Return the (x, y) coordinate for the center point of the cell that contains the specified text.  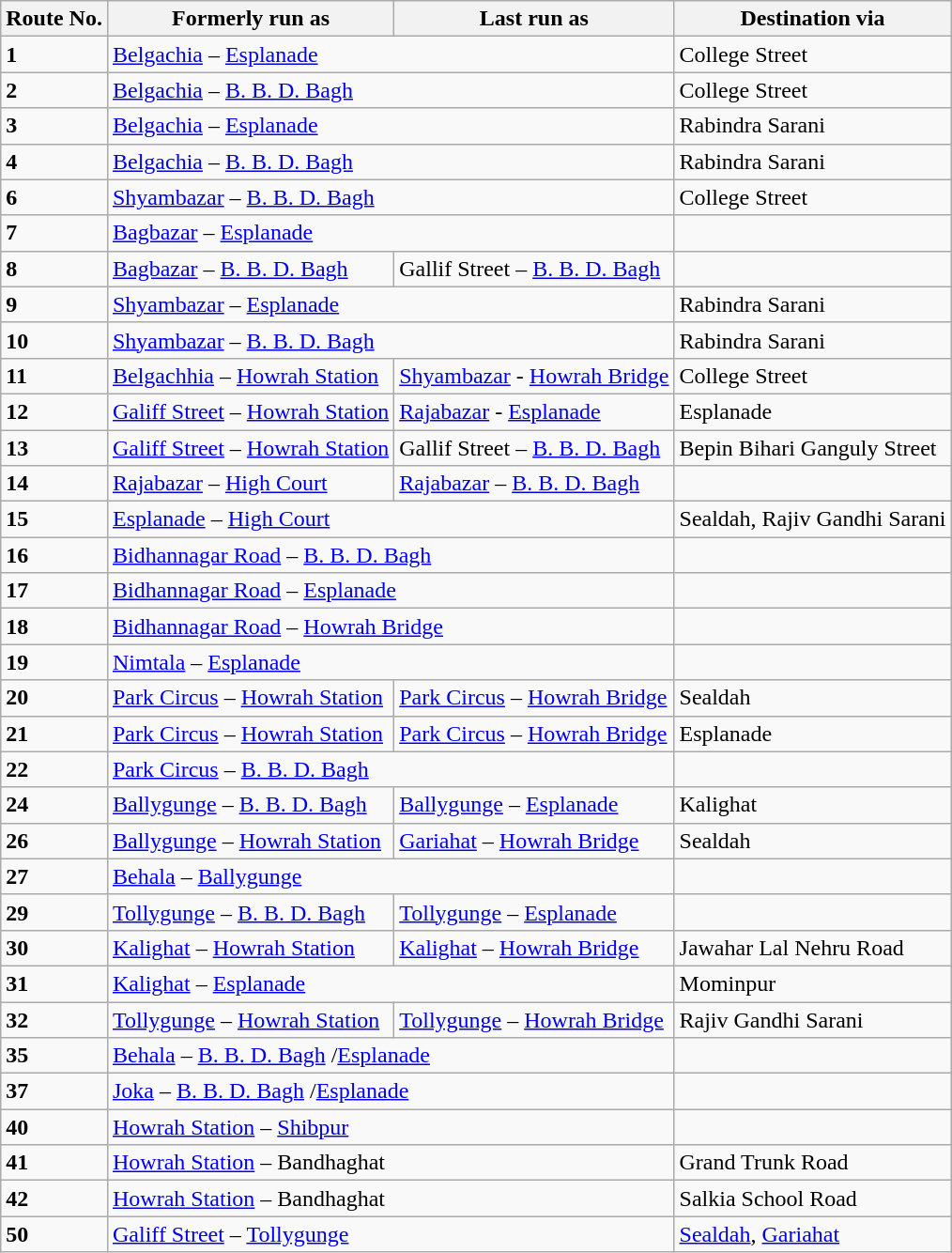
19 (54, 662)
Bepin Bihari Ganguly Street (813, 448)
Behala – Ballygunge (391, 876)
Kalighat – Howrah Station (250, 948)
11 (54, 376)
Kalighat (813, 805)
17 (54, 591)
15 (54, 519)
Sealdah, Rajiv Gandhi Sarani (813, 519)
27 (54, 876)
Ballygunge – B. B. D. Bagh (250, 805)
37 (54, 1091)
Jawahar Lal Nehru Road (813, 948)
29 (54, 912)
10 (54, 340)
Tollygunge – B. B. D. Bagh (250, 912)
Rajabazar - Esplanade (534, 411)
Bagbazar – Esplanade (391, 233)
Behala – B. B. D. Bagh /Esplanade (391, 1056)
Bidhannagar Road – Esplanade (391, 591)
Sealdah, Gariahat (813, 1234)
26 (54, 841)
14 (54, 484)
3 (54, 126)
Esplanade – High Court (391, 519)
Ballygunge – Howrah Station (250, 841)
Formerly run as (250, 19)
20 (54, 698)
9 (54, 304)
18 (54, 626)
Bidhannagar Road – B. B. D. Bagh (391, 555)
16 (54, 555)
Mominpur (813, 983)
6 (54, 197)
Galiff Street – Tollygunge (391, 1234)
12 (54, 411)
Grand Trunk Road (813, 1163)
40 (54, 1127)
4 (54, 162)
Park Circus – B. B. D. Bagh (391, 769)
Tollygunge – Howrah Bridge (534, 1019)
31 (54, 983)
Belgachhia – Howrah Station (250, 376)
30 (54, 948)
2 (54, 90)
Destination via (813, 19)
32 (54, 1019)
Gariahat – Howrah Bridge (534, 841)
7 (54, 233)
Last run as (534, 19)
Joka – B. B. D. Bagh /Esplanade (391, 1091)
Ballygunge – Esplanade (534, 805)
Tollygunge – Esplanade (534, 912)
35 (54, 1056)
Rajabazar – High Court (250, 484)
22 (54, 769)
Kalighat – Howrah Bridge (534, 948)
8 (54, 269)
42 (54, 1199)
Shyambazar – Esplanade (391, 304)
24 (54, 805)
Salkia School Road (813, 1199)
Nimtala – Esplanade (391, 662)
Bidhannagar Road – Howrah Bridge (391, 626)
Rajabazar – B. B. D. Bagh (534, 484)
Howrah Station – Shibpur (391, 1127)
Kalighat – Esplanade (391, 983)
1 (54, 54)
Tollygunge – Howrah Station (250, 1019)
13 (54, 448)
50 (54, 1234)
Route No. (54, 19)
21 (54, 734)
Shyambazar - Howrah Bridge (534, 376)
Bagbazar – B. B. D. Bagh (250, 269)
Rajiv Gandhi Sarani (813, 1019)
41 (54, 1163)
